Output the (x, y) coordinate of the center of the cell containing the given text.  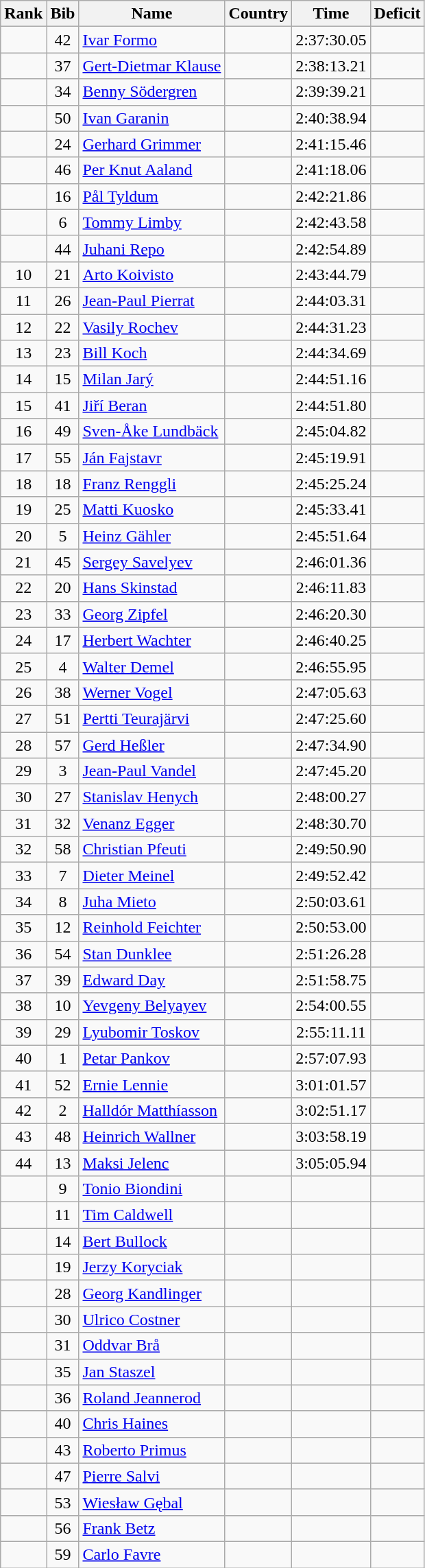
Edward Day (152, 980)
Sergey Savelyev (152, 562)
56 (63, 1528)
Petar Pankov (152, 1058)
Name (152, 14)
Juhani Repo (152, 248)
3:01:01.57 (331, 1084)
55 (63, 458)
Per Knut Aaland (152, 170)
2:44:51.80 (331, 406)
Herbert Wachter (152, 640)
7 (63, 876)
Carlo Favre (152, 1554)
2:45:19.91 (331, 458)
Oddvar Brå (152, 1346)
49 (63, 432)
Stan Dunklee (152, 954)
5 (63, 536)
6 (63, 222)
Werner Vogel (152, 692)
2:37:30.05 (331, 40)
48 (63, 1136)
Georg Zipfel (152, 614)
Jerzy Koryciak (152, 1267)
Tommy Limby (152, 222)
2:41:15.46 (331, 144)
3:03:58.19 (331, 1136)
9 (63, 1189)
Ernie Lennie (152, 1084)
Time (331, 14)
59 (63, 1554)
Milan Jarý (152, 379)
Rank (23, 14)
Christian Pfeuti (152, 850)
2:45:25.24 (331, 484)
Juha Mieto (152, 902)
Lyubomir Toskov (152, 1032)
Roberto Primus (152, 1450)
Ulrico Costner (152, 1320)
Sven-Åke Lundbäck (152, 432)
2 (63, 1110)
2:51:26.28 (331, 954)
2:43:44.79 (331, 274)
46 (63, 170)
2:57:07.93 (331, 1058)
52 (63, 1084)
2:48:30.70 (331, 823)
2:40:38.94 (331, 118)
Chris Haines (152, 1424)
45 (63, 562)
Bert Bullock (152, 1241)
50 (63, 118)
Ivan Garanin (152, 118)
2:39:39.21 (331, 92)
Pierre Salvi (152, 1476)
Roland Jeannerod (152, 1398)
Country (258, 14)
2:45:04.82 (331, 432)
Gerd Heßler (152, 745)
Deficit (398, 14)
2:44:34.69 (331, 353)
47 (63, 1476)
Jean-Paul Vandel (152, 771)
2:49:50.90 (331, 850)
2:42:54.89 (331, 248)
Tonio Biondini (152, 1189)
51 (63, 718)
Wiesław Gębal (152, 1502)
2:38:13.21 (331, 66)
8 (63, 902)
2:50:03.61 (331, 902)
2:42:21.86 (331, 196)
3:02:51.17 (331, 1110)
Heinrich Wallner (152, 1136)
Jiří Beran (152, 406)
Matti Kuosko (152, 510)
Franz Renggli (152, 484)
Heinz Gähler (152, 536)
3 (63, 771)
2:44:03.31 (331, 301)
2:42:43.58 (331, 222)
Frank Betz (152, 1528)
Hans Skinstad (152, 588)
2:46:11.83 (331, 588)
Tim Caldwell (152, 1215)
53 (63, 1502)
Reinhold Feichter (152, 928)
Gerhard Grimmer (152, 144)
Benny Södergren (152, 92)
2:47:25.60 (331, 718)
2:50:53.00 (331, 928)
2:46:01.36 (331, 562)
Pål Tyldum (152, 196)
1 (63, 1058)
2:54:00.55 (331, 1006)
2:47:45.20 (331, 771)
58 (63, 850)
2:49:52.42 (331, 876)
Venanz Egger (152, 823)
Ján Fajstavr (152, 458)
2:44:31.23 (331, 327)
Dieter Meinel (152, 876)
Walter Demel (152, 666)
2:55:11.11 (331, 1032)
Pertti Teurajärvi (152, 718)
2:46:55.95 (331, 666)
3:05:05.94 (331, 1163)
Stanislav Henych (152, 797)
Jean-Paul Pierrat (152, 301)
4 (63, 666)
2:47:34.90 (331, 745)
Ivar Formo (152, 40)
2:45:51.64 (331, 536)
2:48:00.27 (331, 797)
2:47:05.63 (331, 692)
2:46:20.30 (331, 614)
Bill Koch (152, 353)
Jan Staszel (152, 1372)
54 (63, 954)
Yevgeny Belyayev (152, 1006)
Maksi Jelenc (152, 1163)
2:46:40.25 (331, 640)
2:45:33.41 (331, 510)
Bib (63, 14)
Georg Kandlinger (152, 1294)
Halldór Matthíasson (152, 1110)
2:44:51.16 (331, 379)
Vasily Rochev (152, 327)
57 (63, 745)
Arto Koivisto (152, 274)
2:51:58.75 (331, 980)
2:41:18.06 (331, 170)
Gert-Dietmar Klause (152, 66)
